Scan for the cell matching the given text and deliver its [X, Y] coordinate at center. 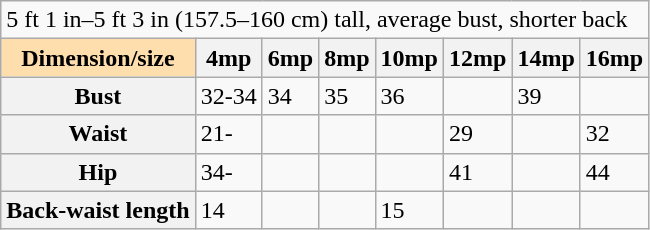
34 [290, 96]
15 [409, 210]
6mp [290, 58]
14mp [546, 58]
Back-waist length [98, 210]
16mp [614, 58]
39 [546, 96]
Hip [98, 172]
10mp [409, 58]
21- [228, 134]
34- [228, 172]
12mp [477, 58]
5 ft 1 in–5 ft 3 in (157.5–160 cm) tall, average bust, shorter back [325, 20]
41 [477, 172]
8mp [347, 58]
36 [409, 96]
35 [347, 96]
Waist [98, 134]
44 [614, 172]
4mp [228, 58]
Bust [98, 96]
32 [614, 134]
32-34 [228, 96]
Dimension/size [98, 58]
29 [477, 134]
14 [228, 210]
